Locate the cell with the specified text and output its (x, y) center coordinate. 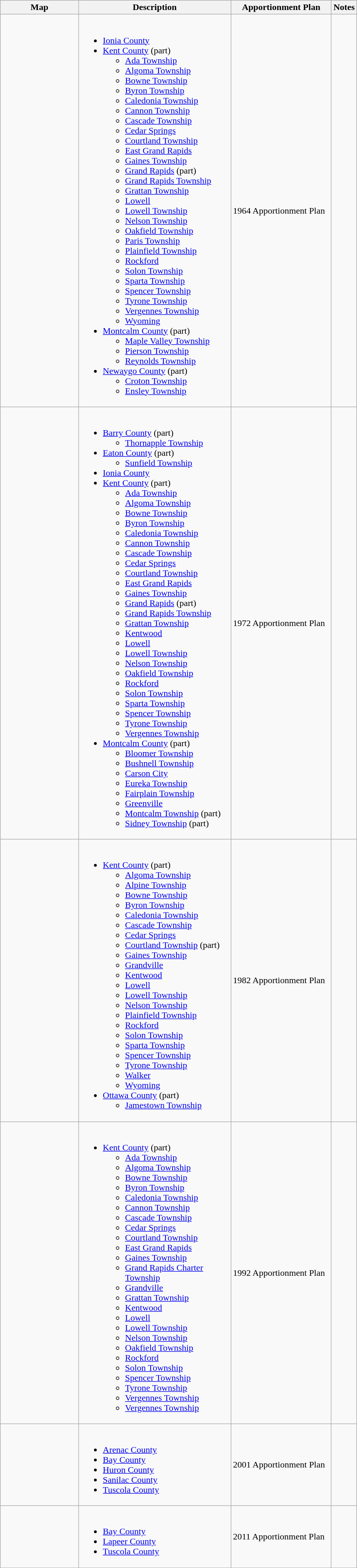
Apportionment Plan (281, 7)
2011 Apportionment Plan (281, 1537)
Arenac CountyBay CountyHuron CountySanilac CountyTuscola County (155, 1465)
1992 Apportionment Plan (281, 1273)
1964 Apportionment Plan (281, 211)
2001 Apportionment Plan (281, 1465)
Notes (344, 7)
1982 Apportionment Plan (281, 981)
1972 Apportionment Plan (281, 623)
Description (155, 7)
Map (39, 7)
Bay CountyLapeer CountyTuscola County (155, 1537)
